Detect which cell encompasses the target text, then output its (X, Y) center coordinate. 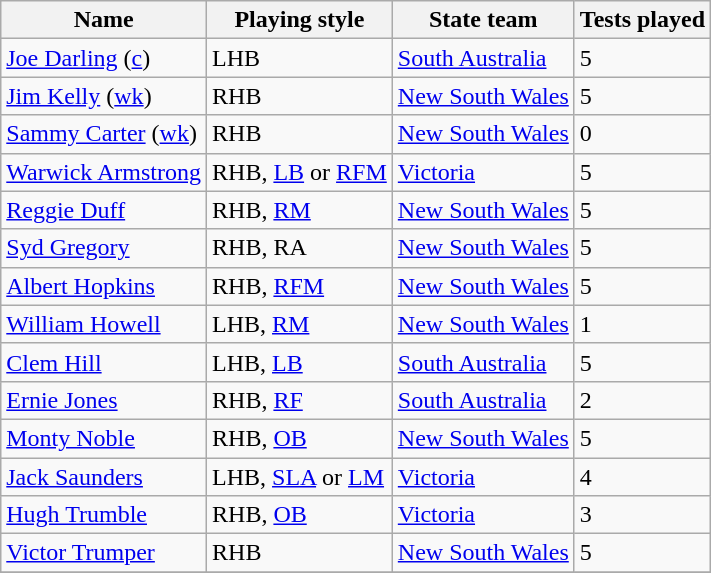
State team (483, 20)
RHB, RF (300, 400)
0 (642, 134)
LHB, SLA or LM (300, 477)
Victor Trumper (104, 553)
Name (104, 20)
RHB, RFM (300, 286)
Warwick Armstrong (104, 172)
Syd Gregory (104, 248)
3 (642, 515)
LHB (300, 58)
Reggie Duff (104, 210)
4 (642, 477)
Monty Noble (104, 438)
1 (642, 324)
RHB, RM (300, 210)
Joe Darling (c) (104, 58)
LHB, RM (300, 324)
Clem Hill (104, 362)
Tests played (642, 20)
Jack Saunders (104, 477)
Albert Hopkins (104, 286)
2 (642, 400)
William Howell (104, 324)
RHB, LB or RFM (300, 172)
Sammy Carter (wk) (104, 134)
RHB, RA (300, 248)
Playing style (300, 20)
Jim Kelly (wk) (104, 96)
Ernie Jones (104, 400)
LHB, LB (300, 362)
Hugh Trumble (104, 515)
